Return (X, Y) of the center of cell containing provided text 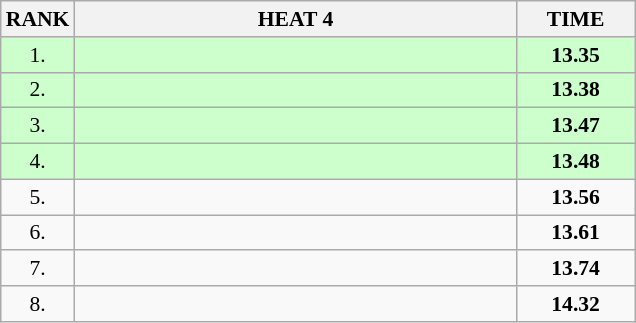
1. (38, 55)
HEAT 4 (295, 19)
14.32 (576, 304)
TIME (576, 19)
13.47 (576, 126)
RANK (38, 19)
13.38 (576, 90)
6. (38, 233)
7. (38, 269)
13.35 (576, 55)
8. (38, 304)
4. (38, 162)
13.74 (576, 269)
5. (38, 197)
13.56 (576, 197)
3. (38, 126)
2. (38, 90)
13.61 (576, 233)
13.48 (576, 162)
